Search for the cell housing the specified text and yield its [X, Y] center coordinate. 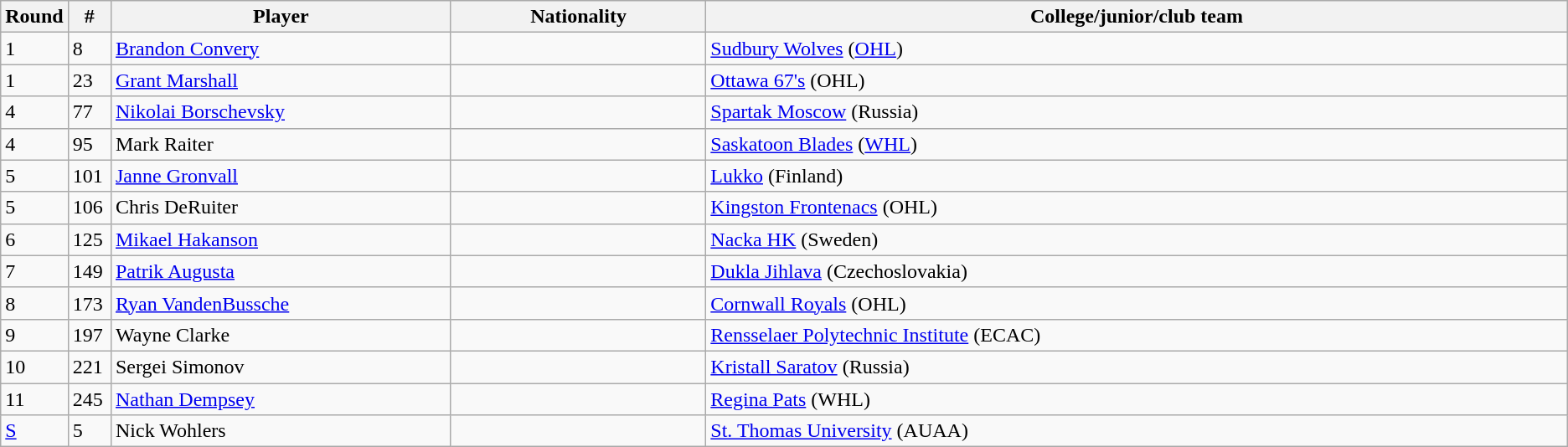
Sudbury Wolves (OHL) [1137, 49]
Spartak Moscow (Russia) [1137, 112]
Regina Pats (WHL) [1137, 399]
221 [89, 367]
Nacka HK (Sweden) [1137, 239]
Brandon Convery [281, 49]
Mikael Hakanson [281, 239]
9 [34, 335]
Saskatoon Blades (WHL) [1137, 144]
7 [34, 271]
245 [89, 399]
Sergei Simonov [281, 367]
Rensselaer Polytechnic Institute (ECAC) [1137, 335]
Grant Marshall [281, 80]
125 [89, 239]
College/junior/club team [1137, 17]
77 [89, 112]
Cornwall Royals (OHL) [1137, 303]
Kristall Saratov (Russia) [1137, 367]
Nationality [578, 17]
Nick Wohlers [281, 431]
Chris DeRuiter [281, 208]
Mark Raiter [281, 144]
Janne Gronvall [281, 176]
101 [89, 176]
149 [89, 271]
Dukla Jihlava (Czechoslovakia) [1137, 271]
# [89, 17]
Round [34, 17]
11 [34, 399]
23 [89, 80]
106 [89, 208]
197 [89, 335]
Patrik Augusta [281, 271]
6 [34, 239]
Player [281, 17]
S [34, 431]
95 [89, 144]
Ottawa 67's (OHL) [1137, 80]
Wayne Clarke [281, 335]
St. Thomas University (AUAA) [1137, 431]
Nathan Dempsey [281, 399]
Kingston Frontenacs (OHL) [1137, 208]
Nikolai Borschevsky [281, 112]
Lukko (Finland) [1137, 176]
10 [34, 367]
Ryan VandenBussche [281, 303]
173 [89, 303]
